Capture the cell that displays the provided text and extract its (X, Y) central coordinate. 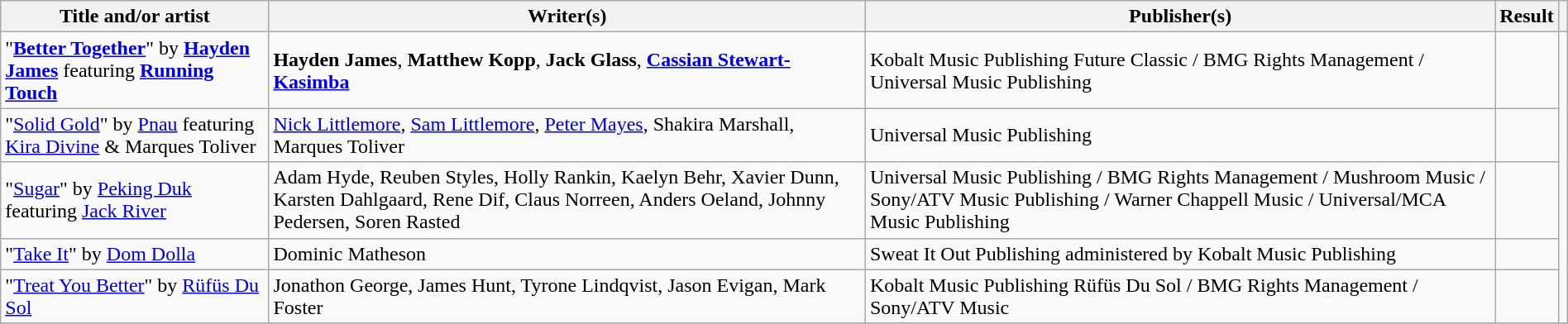
Universal Music Publishing (1179, 136)
Nick Littlemore, Sam Littlemore, Peter Mayes, Shakira Marshall, Marques Toliver (567, 136)
"Treat You Better" by Rüfüs Du Sol (135, 296)
"Solid Gold" by Pnau featuring Kira Divine & Marques Toliver (135, 136)
Publisher(s) (1179, 17)
Sweat It Out Publishing administered by Kobalt Music Publishing (1179, 254)
"Better Together" by Hayden James featuring Running Touch (135, 70)
Kobalt Music Publishing Future Classic / BMG Rights Management / Universal Music Publishing (1179, 70)
Result (1527, 17)
Dominic Matheson (567, 254)
Writer(s) (567, 17)
Jonathon George, James Hunt, Tyrone Lindqvist, Jason Evigan, Mark Foster (567, 296)
"Take It" by Dom Dolla (135, 254)
"Sugar" by Peking Duk featuring Jack River (135, 200)
Hayden James, Matthew Kopp, Jack Glass, Cassian Stewart-Kasimba (567, 70)
Title and/or artist (135, 17)
Kobalt Music Publishing Rüfüs Du Sol / BMG Rights Management / Sony/ATV Music (1179, 296)
